Determine the [X, Y] coordinate at the center of the cell enclosing the given text.  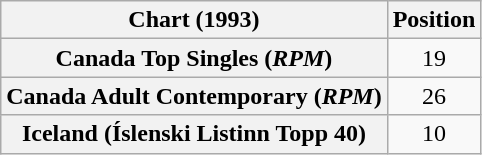
Iceland (Íslenski Listinn Topp 40) [194, 134]
Position [434, 20]
10 [434, 134]
Chart (1993) [194, 20]
26 [434, 96]
19 [434, 58]
Canada Top Singles (RPM) [194, 58]
Canada Adult Contemporary (RPM) [194, 96]
